Find where the given text appears and provide that cell's center as [X, Y] coordinate. 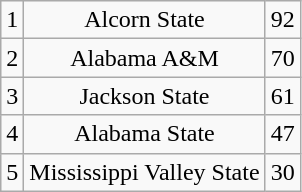
Alabama State [144, 134]
4 [12, 134]
70 [282, 58]
47 [282, 134]
Alcorn State [144, 20]
Mississippi Valley State [144, 172]
2 [12, 58]
61 [282, 96]
92 [282, 20]
Jackson State [144, 96]
Alabama A&M [144, 58]
3 [12, 96]
30 [282, 172]
1 [12, 20]
5 [12, 172]
